Provide the (X, Y) coordinate of the cell's center where the given text is located.  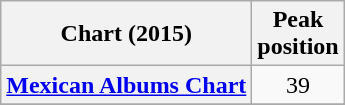
Peak position (298, 34)
Mexican Albums Chart (126, 85)
Chart (2015) (126, 34)
39 (298, 85)
